Provide the [X, Y] coordinate of the cell's center where the given text is located.  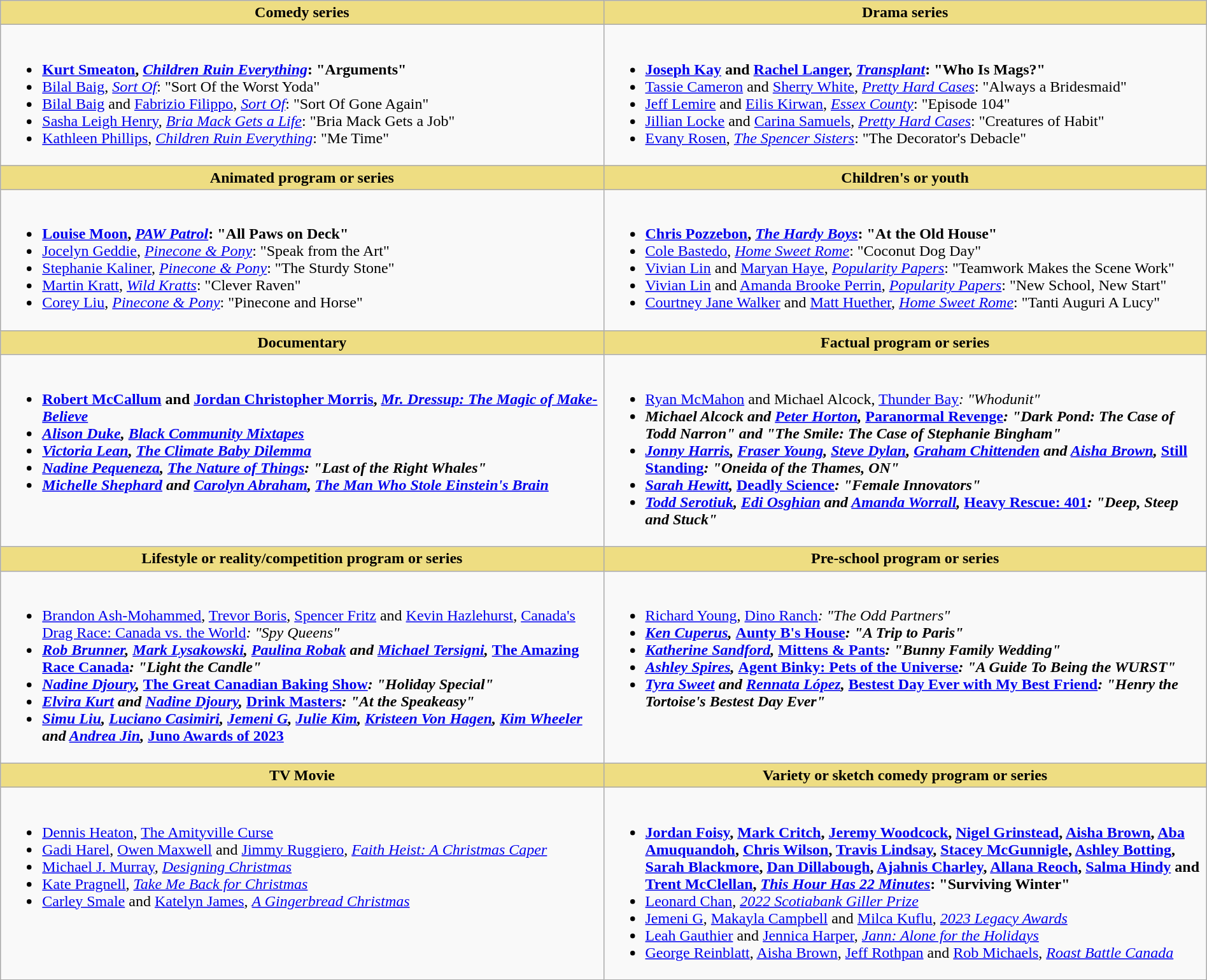
Comedy series [302, 13]
Factual program or series [905, 342]
TV Movie [302, 775]
Animated program or series [302, 178]
Children's or youth [905, 178]
Lifestyle or reality/competition program or series [302, 559]
Drama series [905, 13]
Documentary [302, 342]
Variety or sketch comedy program or series [905, 775]
Pre-school program or series [905, 559]
